Pinpoint the cell where the given text exists, returning its (x, y) midpoint coordinate. 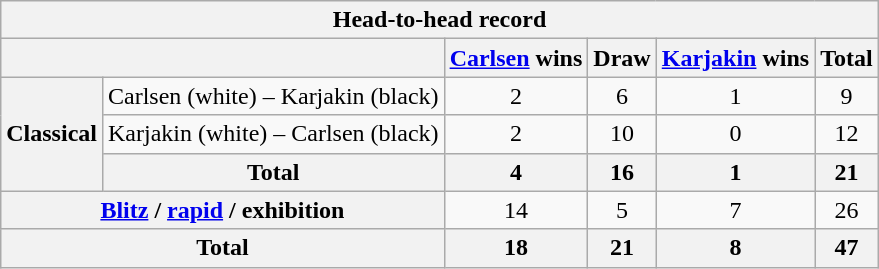
Carlsen (white) – Karjakin (black) (273, 96)
47 (847, 248)
Draw (622, 58)
Blitz / rapid / exhibition (222, 210)
0 (735, 134)
16 (622, 172)
Karjakin (white) – Carlsen (black) (273, 134)
6 (622, 96)
9 (847, 96)
Classical (52, 134)
Head-to-head record (440, 20)
5 (622, 210)
18 (516, 248)
10 (622, 134)
4 (516, 172)
Carlsen wins (516, 58)
8 (735, 248)
7 (735, 210)
12 (847, 134)
14 (516, 210)
26 (847, 210)
Karjakin wins (735, 58)
